Output the (X, Y) coordinate of the center of the cell containing the given text.  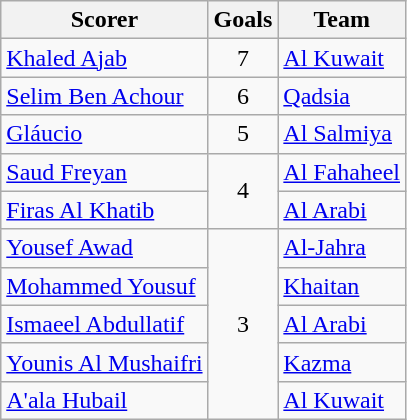
Firas Al Khatib (104, 210)
4 (243, 191)
Team (342, 20)
Al-Jahra (342, 248)
Gláucio (104, 134)
Saud Freyan (104, 172)
Scorer (104, 20)
Al Fahaheel (342, 172)
Ismaeel Abdullatif (104, 324)
Khaitan (342, 286)
Yousef Awad (104, 248)
6 (243, 96)
A'ala Hubail (104, 400)
Khaled Ajab (104, 58)
Qadsia (342, 96)
Al Salmiya (342, 134)
Mohammed Yousuf (104, 286)
Selim Ben Achour (104, 96)
3 (243, 324)
Goals (243, 20)
Kazma (342, 362)
Younis Al Mushaifri (104, 362)
7 (243, 58)
5 (243, 134)
